Output the [x, y] coordinate of the center of the cell containing the given text.  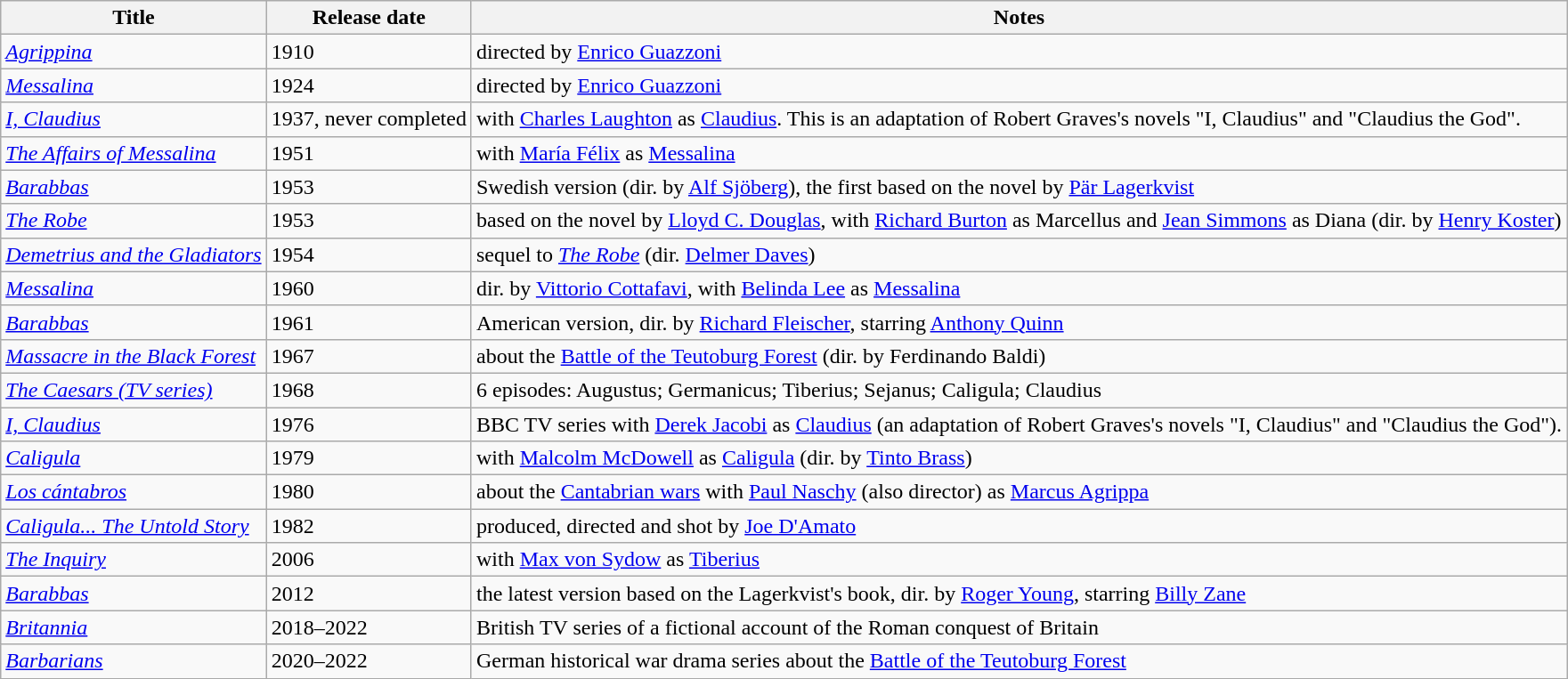
The Affairs of Messalina [134, 153]
produced, directed and shot by Joe D'Amato [1019, 526]
The Robe [134, 221]
1967 [369, 356]
with Max von Sydow as Tiberius [1019, 560]
2018–2022 [369, 627]
The Inquiry [134, 560]
1979 [369, 458]
1980 [369, 492]
1924 [369, 85]
1968 [369, 390]
British TV series of a fictional account of the Roman conquest of Britain [1019, 627]
Demetrius and the Gladiators [134, 255]
BBC TV series with Derek Jacobi as Claudius (an adaptation of Robert Graves's novels "I, Claudius" and "Claudius the God"). [1019, 424]
The Caesars (TV series) [134, 390]
1960 [369, 288]
Title [134, 18]
about the Cantabrian wars with Paul Naschy (also director) as Marcus Agrippa [1019, 492]
Britannia [134, 627]
6 episodes: Augustus; Germanicus; Tiberius; Sejanus; Caligula; Claudius [1019, 390]
1951 [369, 153]
dir. by Vittorio Cottafavi, with Belinda Lee as Messalina [1019, 288]
about the Battle of the Teutoburg Forest (dir. by Ferdinando Baldi) [1019, 356]
American version, dir. by Richard Fleischer, starring Anthony Quinn [1019, 322]
2020–2022 [369, 661]
1910 [369, 52]
Barbarians [134, 661]
1937, never completed [369, 119]
the latest version based on the Lagerkvist's book, dir. by Roger Young, starring Billy Zane [1019, 594]
Notes [1019, 18]
Release date [369, 18]
1954 [369, 255]
Caligula [134, 458]
1961 [369, 322]
Agrippina [134, 52]
with Malcolm McDowell as Caligula (dir. by Tinto Brass) [1019, 458]
German historical war drama series about the Battle of the Teutoburg Forest [1019, 661]
Massacre in the Black Forest [134, 356]
Caligula... The Untold Story [134, 526]
with María Félix as Messalina [1019, 153]
1976 [369, 424]
based on the novel by Lloyd C. Douglas, with Richard Burton as Marcellus and Jean Simmons as Diana (dir. by Henry Koster) [1019, 221]
with Charles Laughton as Claudius. This is an adaptation of Robert Graves's novels "I, Claudius" and "Claudius the God". [1019, 119]
Los cántabros [134, 492]
Swedish version (dir. by Alf Sjöberg), the first based on the novel by Pär Lagerkvist [1019, 187]
2012 [369, 594]
sequel to The Robe (dir. Delmer Daves) [1019, 255]
2006 [369, 560]
1982 [369, 526]
